For the text-containing cell, return its midpoint in (x, y) coordinate format. 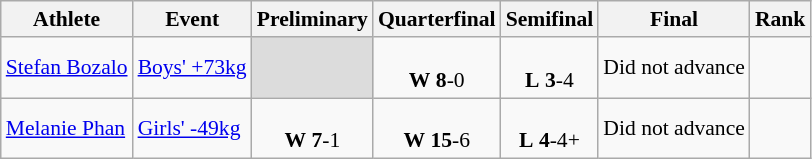
L 3-4 (550, 68)
Event (192, 19)
W 7-1 (312, 128)
Rank (780, 19)
W 8-0 (437, 68)
Final (674, 19)
Quarterfinal (437, 19)
Girls' -49kg (192, 128)
Stefan Bozalo (67, 68)
Preliminary (312, 19)
Boys' +73kg (192, 68)
Athlete (67, 19)
Melanie Phan (67, 128)
W 15-6 (437, 128)
L 4-4+ (550, 128)
Semifinal (550, 19)
